Return the (X, Y) coordinate for the center point of the cell that contains the specified text.  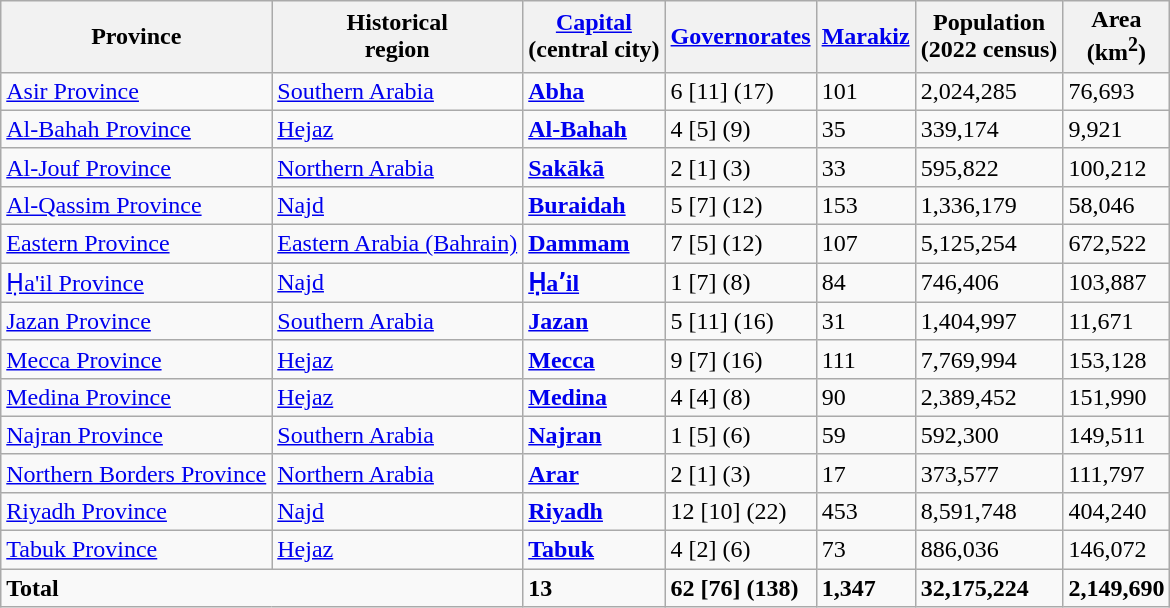
4 [5] (9) (740, 129)
453 (866, 511)
Najran (594, 435)
7 [5] (12) (740, 244)
Al-Qassim Province (136, 205)
Mecca Province (136, 359)
33 (866, 167)
58,046 (1116, 205)
73 (866, 550)
149,511 (1116, 435)
Total (262, 588)
32,175,224 (989, 588)
404,240 (1116, 511)
595,822 (989, 167)
5 [11] (16) (740, 321)
35 (866, 129)
111,797 (1116, 473)
746,406 (989, 283)
Riyadh (594, 511)
2,389,452 (989, 397)
Arar (594, 473)
101 (866, 91)
Ḥa'il Province (136, 283)
Najran Province (136, 435)
9 [7] (16) (740, 359)
373,577 (989, 473)
5 [7] (12) (740, 205)
Eastern Arabia (Bahrain) (398, 244)
4 [2] (6) (740, 550)
672,522 (1116, 244)
100,212 (1116, 167)
Eastern Province (136, 244)
Ḥaʼil (594, 283)
84 (866, 283)
Medina (594, 397)
153,128 (1116, 359)
Tabuk Province (136, 550)
11,671 (1116, 321)
Asir Province (136, 91)
62 [76] (138) (740, 588)
4 [4] (8) (740, 397)
Jazan (594, 321)
1,404,997 (989, 321)
1,336,179 (989, 205)
17 (866, 473)
76,693 (1116, 91)
59 (866, 435)
2,024,285 (989, 91)
Al-Jouf Province (136, 167)
Al-Bahah (594, 129)
1 [5] (6) (740, 435)
Riyadh Province (136, 511)
Population(2022 census) (989, 37)
Buraidah (594, 205)
Jazan Province (136, 321)
12 [10] (22) (740, 511)
Sakākā (594, 167)
Historicalregion (398, 37)
1,347 (866, 588)
Marakiz (866, 37)
153 (866, 205)
90 (866, 397)
8,591,748 (989, 511)
2,149,690 (1116, 588)
Governorates (740, 37)
Al-Bahah Province (136, 129)
103,887 (1116, 283)
111 (866, 359)
6 [11] (17) (740, 91)
Northern Borders Province (136, 473)
7,769,994 (989, 359)
Tabuk (594, 550)
9,921 (1116, 129)
Area(km2) (1116, 37)
339,174 (989, 129)
146,072 (1116, 550)
31 (866, 321)
1 [7] (8) (740, 283)
Mecca (594, 359)
5,125,254 (989, 244)
Capital(central city) (594, 37)
107 (866, 244)
Dammam (594, 244)
13 (594, 588)
151,990 (1116, 397)
Abha (594, 91)
Province (136, 37)
592,300 (989, 435)
886,036 (989, 550)
Medina Province (136, 397)
